From the cell containing the given text, extract its center point as (X, Y) coordinate. 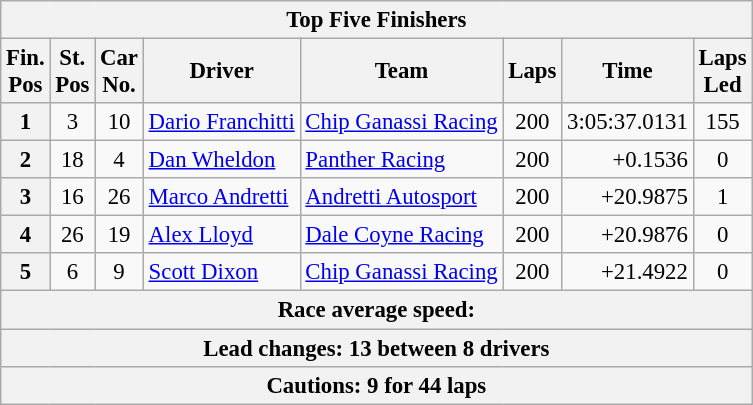
Marco Andretti (222, 197)
Cautions: 9 for 44 laps (376, 385)
2 (26, 160)
Andretti Autosport (402, 197)
18 (72, 160)
Top Five Finishers (376, 20)
Race average speed: (376, 310)
19 (120, 235)
6 (72, 273)
St.Pos (72, 72)
+20.9876 (628, 235)
155 (722, 122)
Scott Dixon (222, 273)
Fin.Pos (26, 72)
Laps (532, 72)
3:05:37.0131 (628, 122)
9 (120, 273)
+21.4922 (628, 273)
Panther Racing (402, 160)
Alex Lloyd (222, 235)
Lead changes: 13 between 8 drivers (376, 348)
Driver (222, 72)
Dale Coyne Racing (402, 235)
Dan Wheldon (222, 160)
10 (120, 122)
Time (628, 72)
LapsLed (722, 72)
CarNo. (120, 72)
+20.9875 (628, 197)
+0.1536 (628, 160)
5 (26, 273)
Dario Franchitti (222, 122)
Team (402, 72)
16 (72, 197)
